Locate the cell with the specified text and output its [x, y] center coordinate. 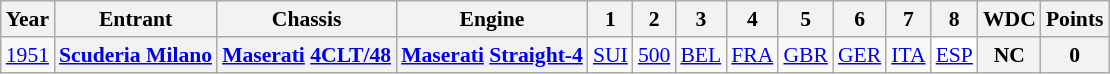
Scuderia Milano [136, 55]
5 [806, 19]
ESP [954, 55]
3 [700, 19]
8 [954, 19]
GER [860, 55]
6 [860, 19]
Maserati Straight-4 [492, 55]
Chassis [306, 19]
GBR [806, 55]
BEL [700, 55]
WDC [1010, 19]
FRA [752, 55]
Points [1075, 19]
0 [1075, 55]
Engine [492, 19]
Entrant [136, 19]
SUI [610, 55]
ITA [908, 55]
4 [752, 19]
Year [28, 19]
NC [1010, 55]
Maserati 4CLT/48 [306, 55]
1 [610, 19]
500 [654, 55]
7 [908, 19]
2 [654, 19]
1951 [28, 55]
